From the cell containing the given text, extract its center point as (X, Y) coordinate. 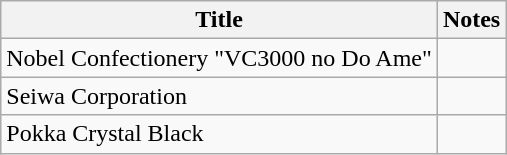
Notes (471, 20)
Title (220, 20)
Nobel Confectionery "VC3000 no Do Ame" (220, 58)
Seiwa Corporation (220, 96)
Pokka Crystal Black (220, 134)
